From the cell containing the given text, extract its center point as (x, y) coordinate. 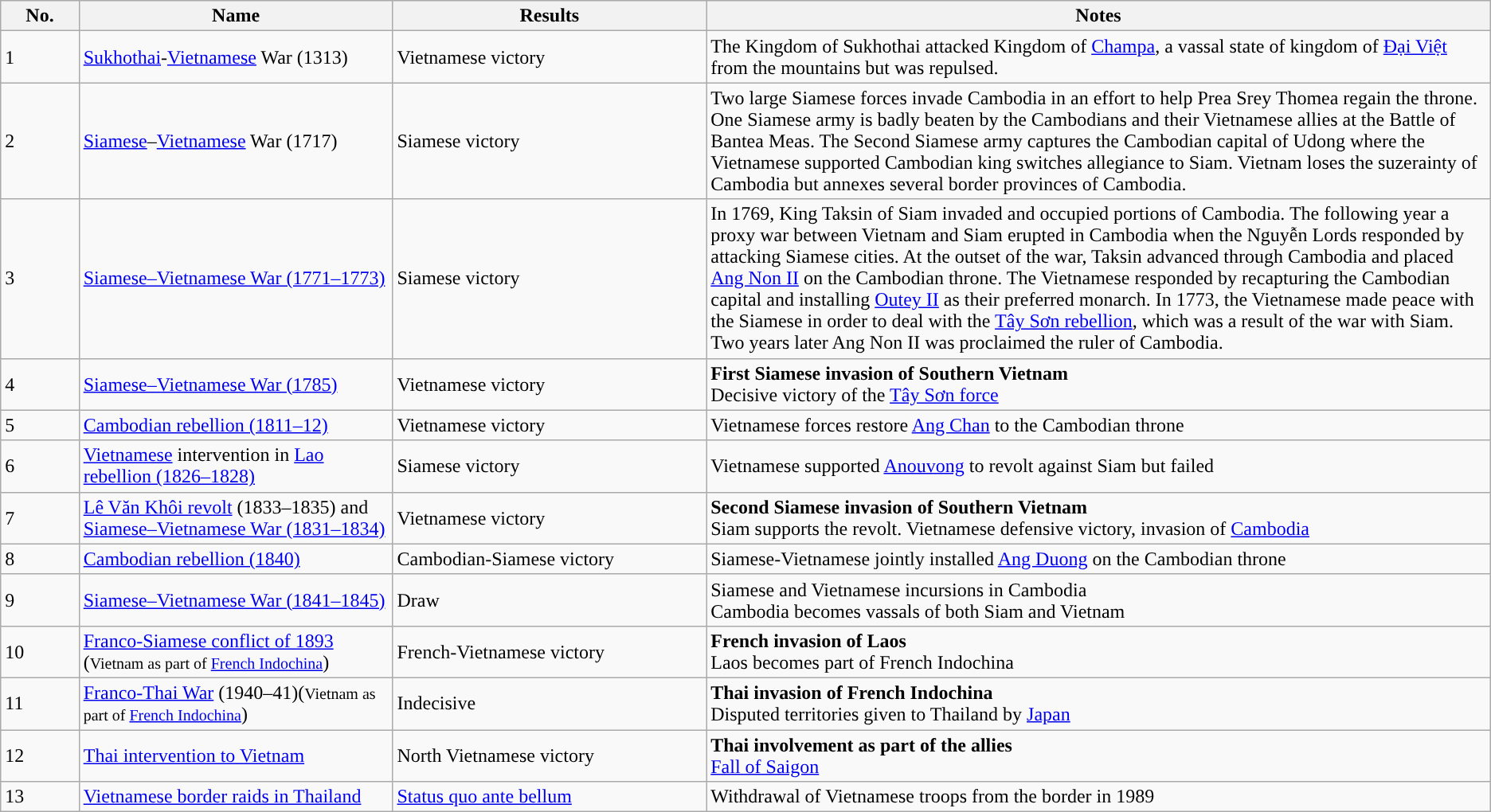
Thai involvement as part of the allies Fall of Saigon (1099, 755)
9 (40, 600)
French invasion of Laos Laos becomes part of French Indochina (1099, 651)
Siamese-Vietnamese jointly installed Ang Duong on the Cambodian throne (1099, 559)
1 (40, 57)
Thai invasion of French Indochina Disputed territories given to Thailand by Japan (1099, 704)
French-Vietnamese victory (550, 651)
Vietnamese intervention in Lao rebellion (1826–1828) (236, 467)
Name (236, 16)
5 (40, 425)
Second Siamese invasion of Southern Vietnam Siam supports the revolt. Vietnamese defensive victory, invasion of Cambodia (1099, 517)
Siamese–Vietnamese War (1771–1773) (236, 279)
Siamese and Vietnamese incursions in Cambodia Cambodia becomes vassals of both Siam and Vietnam (1099, 600)
First Siamese invasion of Southern Vietnam Decisive victory of the Tây Sơn force (1099, 384)
10 (40, 651)
No. (40, 16)
Indecisive (550, 704)
Vietnamese forces restore Ang Chan to the Cambodian throne (1099, 425)
Notes (1099, 16)
Lê Văn Khôi revolt (1833–1835) and Siamese–Vietnamese War (1831–1834) (236, 517)
Siamese–Vietnamese War (1717) (236, 141)
4 (40, 384)
2 (40, 141)
11 (40, 704)
Status quo ante bellum (550, 797)
Cambodian-Siamese victory (550, 559)
13 (40, 797)
The Kingdom of Sukhothai attacked Kingdom of Champa, a vassal state of kingdom of Đại Việt from the mountains but was repulsed. (1099, 57)
Thai intervention to Vietnam (236, 755)
Vietnamese supported Anouvong to revolt against Siam but failed (1099, 467)
Cambodian rebellion (1840) (236, 559)
North Vietnamese victory (550, 755)
7 (40, 517)
12 (40, 755)
Siamese–Vietnamese War (1841–1845) (236, 600)
Draw (550, 600)
Siamese–Vietnamese War (1785) (236, 384)
Results (550, 16)
Withdrawal of Vietnamese troops from the border in 1989 (1099, 797)
Franco-Thai War (1940–41)(Vietnam as part of French Indochina) (236, 704)
Sukhothai-Vietnamese War (1313) (236, 57)
8 (40, 559)
Franco-Siamese conflict of 1893 (Vietnam as part of French Indochina) (236, 651)
3 (40, 279)
Vietnamese border raids in Thailand (236, 797)
Cambodian rebellion (1811–12) (236, 425)
6 (40, 467)
